Find where the given text appears and provide that cell's center as [X, Y] coordinate. 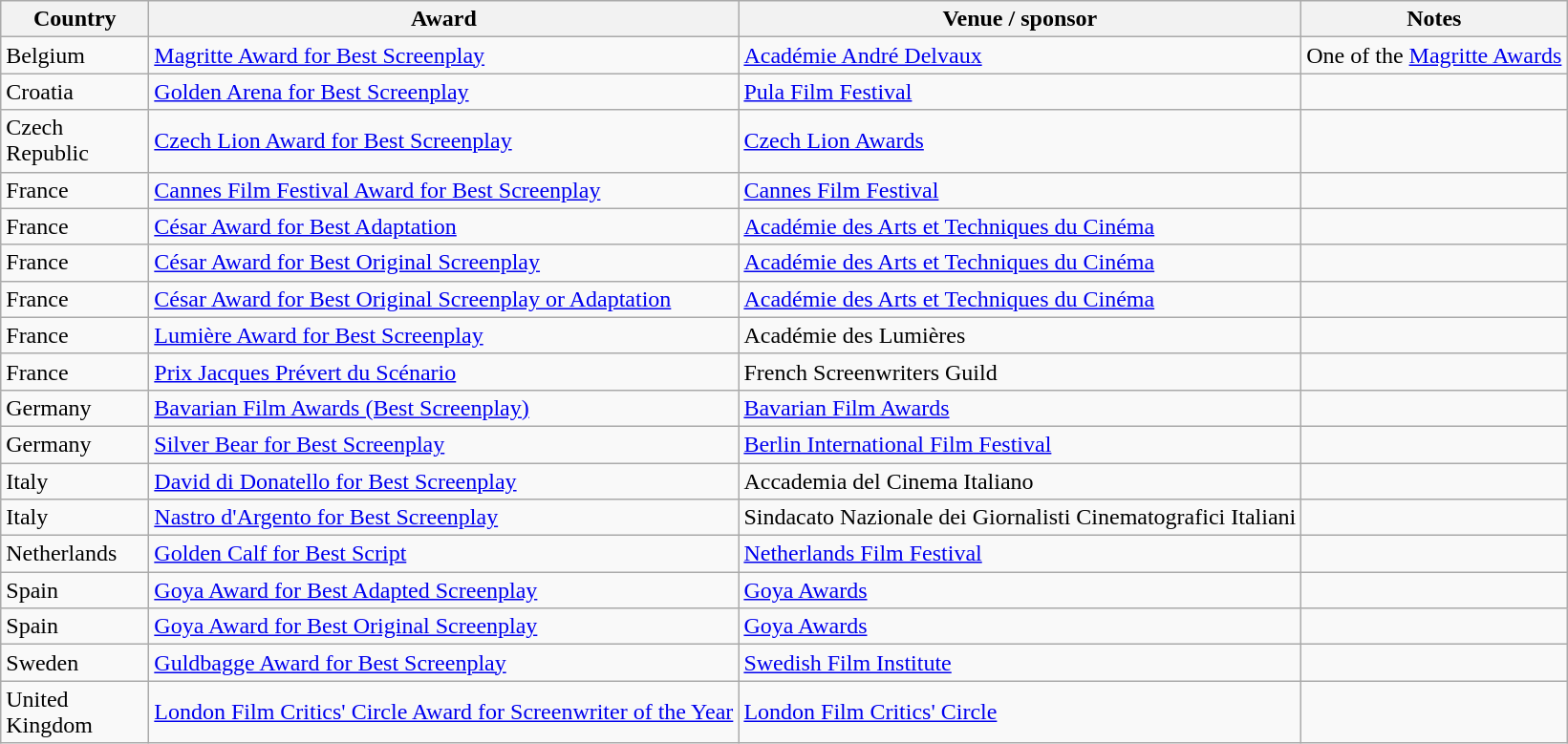
French Screenwriters Guild [1020, 372]
Goya Award for Best Original Screenplay [443, 627]
London Film Critics' Circle Award for Screenwriter of the Year [443, 712]
Sindacato Nazionale dei Giornalisti Cinematografici Italiani [1020, 518]
Award [443, 19]
Guldbagge Award for Best Screenplay [443, 663]
Berlin International Film Festival [1020, 444]
Czech Republic [75, 141]
Nastro d'Argento for Best Screenplay [443, 518]
Belgium [75, 55]
Golden Arena for Best Screenplay [443, 92]
Accademia del Cinema Italiano [1020, 480]
Bavarian Film Awards (Best Screenplay) [443, 408]
Cannes Film Festival Award for Best Screenplay [443, 190]
One of the Magritte Awards [1434, 55]
Czech Lion Awards [1020, 141]
Golden Calf for Best Script [443, 554]
Académie des Lumières [1020, 335]
Silver Bear for Best Screenplay [443, 444]
United Kingdom [75, 712]
César Award for Best Original Screenplay [443, 263]
Notes [1434, 19]
Lumière Award for Best Screenplay [443, 335]
Bavarian Film Awards [1020, 408]
Netherlands Film Festival [1020, 554]
Sweden [75, 663]
César Award for Best Original Screenplay or Adaptation [443, 299]
Croatia [75, 92]
Country [75, 19]
César Award for Best Adaptation [443, 226]
Académie André Delvaux [1020, 55]
Netherlands [75, 554]
Swedish Film Institute [1020, 663]
Goya Award for Best Adapted Screenplay [443, 590]
London Film Critics' Circle [1020, 712]
Pula Film Festival [1020, 92]
Prix Jacques Prévert du Scénario [443, 372]
David di Donatello for Best Screenplay [443, 480]
Cannes Film Festival [1020, 190]
Czech Lion Award for Best Screenplay [443, 141]
Venue / sponsor [1020, 19]
Magritte Award for Best Screenplay [443, 55]
